Capture the cell that displays the provided text and extract its (X, Y) central coordinate. 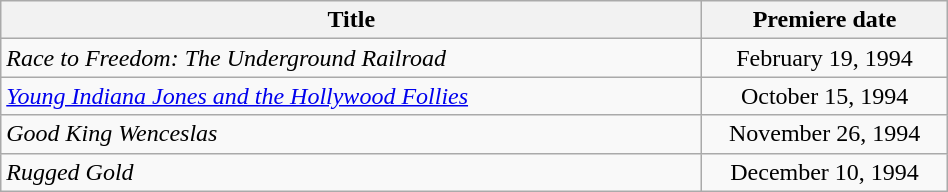
Race to Freedom: The Underground Railroad (352, 58)
December 10, 1994 (824, 172)
Good King Wenceslas (352, 134)
Rugged Gold (352, 172)
Young Indiana Jones and the Hollywood Follies (352, 96)
Premiere date (824, 20)
Title (352, 20)
February 19, 1994 (824, 58)
October 15, 1994 (824, 96)
November 26, 1994 (824, 134)
